From the cell containing the given text, extract its center point as (x, y) coordinate. 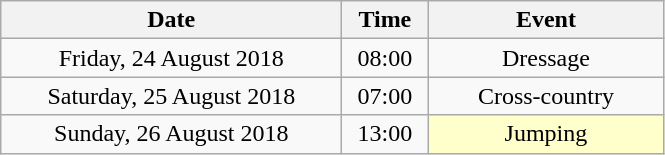
Sunday, 26 August 2018 (172, 134)
08:00 (385, 58)
13:00 (385, 134)
Time (385, 20)
Cross-country (546, 96)
07:00 (385, 96)
Event (546, 20)
Friday, 24 August 2018 (172, 58)
Saturday, 25 August 2018 (172, 96)
Jumping (546, 134)
Dressage (546, 58)
Date (172, 20)
